Search for the cell housing the specified text and yield its (x, y) center coordinate. 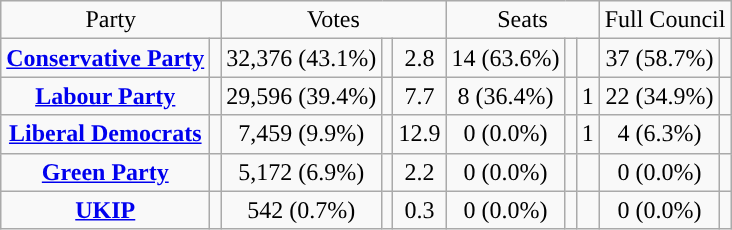
37 (58.7%) (660, 58)
5,172 (6.9%) (302, 172)
7.7 (420, 96)
14 (63.6%) (506, 58)
22 (34.9%) (660, 96)
UKIP (106, 210)
Votes (334, 20)
Labour Party (106, 96)
12.9 (420, 134)
Liberal Democrats (106, 134)
0.3 (420, 210)
542 (0.7%) (302, 210)
2.2 (420, 172)
8 (36.4%) (506, 96)
Seats (522, 20)
29,596 (39.4%) (302, 96)
2.8 (420, 58)
Conservative Party (106, 58)
Party (111, 20)
32,376 (43.1%) (302, 58)
7,459 (9.9%) (302, 134)
Full Council (665, 20)
Green Party (106, 172)
4 (6.3%) (660, 134)
